Pinpoint the cell where the given text exists, returning its [X, Y] midpoint coordinate. 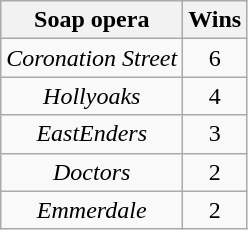
Emmerdale [92, 210]
Soap opera [92, 20]
Hollyoaks [92, 96]
Coronation Street [92, 58]
Wins [215, 20]
4 [215, 96]
6 [215, 58]
Doctors [92, 172]
3 [215, 134]
EastEnders [92, 134]
